Extract the [x, y] coordinate from the center of the cell holding the provided text.  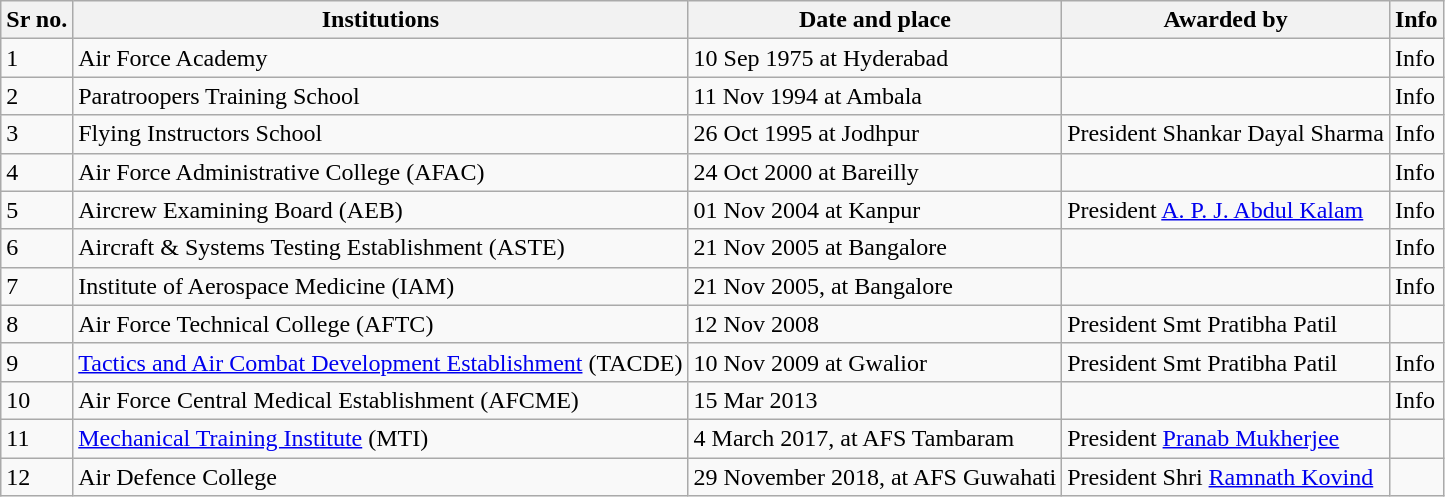
President A. P. J. Abdul Kalam [1226, 210]
Date and place [875, 20]
Sr no. [37, 20]
4 March 2017, at AFS Tambaram [875, 438]
Mechanical Training Institute (MTI) [380, 438]
8 [37, 324]
5 [37, 210]
2 [37, 96]
Awarded by [1226, 20]
President Shankar Dayal Sharma [1226, 134]
21 Nov 2005 at Bangalore [875, 248]
Air Force Central Medical Establishment (AFCME) [380, 400]
26 Oct 1995 at Jodhpur [875, 134]
6 [37, 248]
Institutions [380, 20]
15 Mar 2013 [875, 400]
11 Nov 1994 at Ambala [875, 96]
Aircraft & Systems Testing Establishment (ASTE) [380, 248]
Institute of Aerospace Medicine (IAM) [380, 286]
Aircrew Examining Board (AEB) [380, 210]
President Shri Ramnath Kovind [1226, 477]
3 [37, 134]
Air Force Administrative College (AFAC) [380, 172]
President Pranab Mukherjee [1226, 438]
7 [37, 286]
21 Nov 2005, at Bangalore [875, 286]
Air Defence College [380, 477]
1 [37, 58]
01 Nov 2004 at Kanpur [875, 210]
9 [37, 362]
10 Sep 1975 at Hyderabad [875, 58]
Air Force Academy [380, 58]
10 Nov 2009 at Gwalior [875, 362]
4 [37, 172]
Paratroopers Training School [380, 96]
Tactics and Air Combat Development Establishment (TACDE) [380, 362]
Flying Instructors School [380, 134]
10 [37, 400]
24 Oct 2000 at Bareilly [875, 172]
29 November 2018, at AFS Guwahati [875, 477]
Air Force Technical College (AFTC) [380, 324]
12 [37, 477]
12 Nov 2008 [875, 324]
11 [37, 438]
